Locate the cell with the specified text and output its [X, Y] center coordinate. 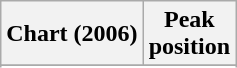
Chart (2006) [72, 34]
Peakposition [189, 34]
